Determine the (X, Y) coordinate at the center of the cell enclosing the given text.  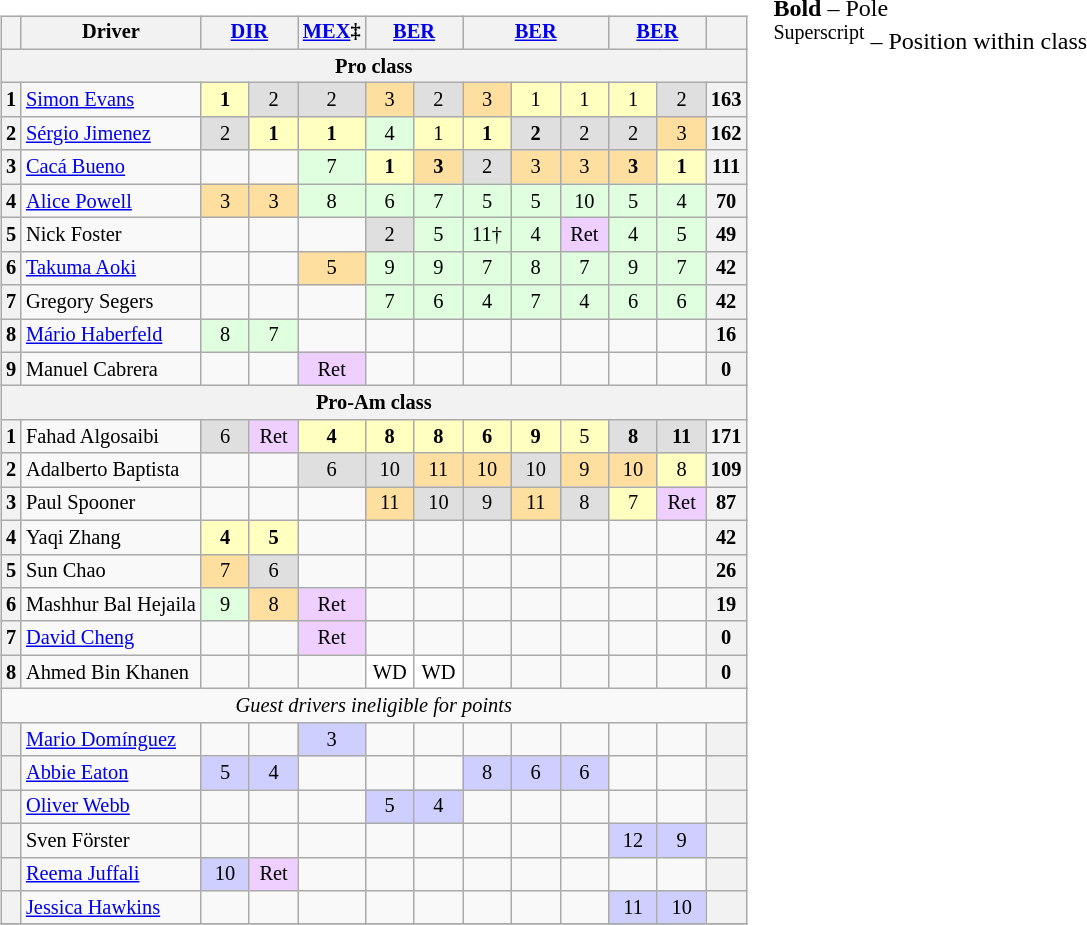
Mashhur Bal Hejaila (111, 605)
109 (726, 470)
Sun Chao (111, 571)
12 (634, 840)
Driver (111, 33)
Ahmed Bin Khanen (111, 672)
Pro class (374, 66)
DIR (250, 33)
Pro-Am class (374, 403)
163 (726, 100)
87 (726, 504)
Cacá Bueno (111, 167)
111 (726, 167)
162 (726, 134)
Paul Spooner (111, 504)
Mario Domínguez (111, 739)
49 (726, 235)
171 (726, 437)
16 (726, 336)
Yaqi Zhang (111, 537)
Reema Juffali (111, 874)
Takuma Aoki (111, 268)
Mário Haberfeld (111, 336)
Sérgio Jimenez (111, 134)
Guest drivers ineligible for points (374, 706)
11† (488, 235)
MEX‡ (332, 33)
Abbie Eaton (111, 773)
Fahad Algosaibi (111, 437)
70 (726, 201)
David Cheng (111, 638)
Jessica Hawkins (111, 908)
Simon Evans (111, 100)
Oliver Webb (111, 807)
Nick Foster (111, 235)
26 (726, 571)
Adalberto Baptista (111, 470)
Alice Powell (111, 201)
19 (726, 605)
Manuel Cabrera (111, 369)
Sven Förster (111, 840)
Gregory Segers (111, 302)
